Detect which cell encompasses the target text, then output its [x, y] center coordinate. 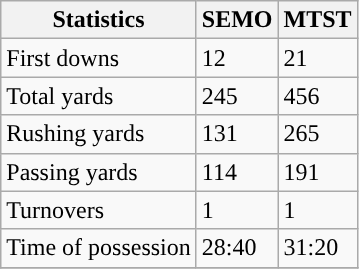
First downs [99, 58]
12 [237, 58]
456 [318, 96]
21 [318, 58]
Statistics [99, 20]
Total yards [99, 96]
28:40 [237, 248]
131 [237, 134]
Time of possession [99, 248]
114 [237, 172]
191 [318, 172]
Passing yards [99, 172]
MTST [318, 20]
Rushing yards [99, 134]
SEMO [237, 20]
265 [318, 134]
Turnovers [99, 210]
31:20 [318, 248]
245 [237, 96]
